Return [X, Y] of the center of cell containing provided text 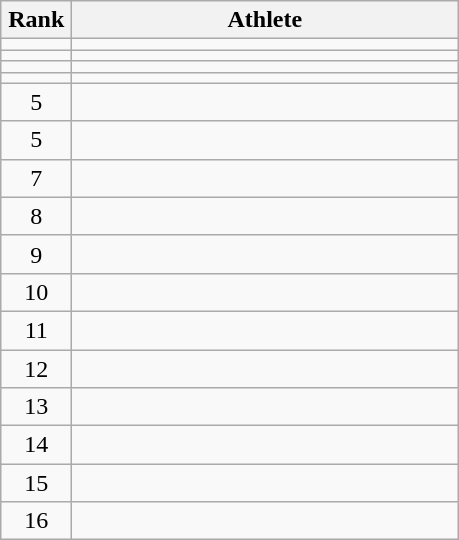
14 [36, 445]
10 [36, 292]
9 [36, 254]
11 [36, 330]
Athlete [265, 20]
12 [36, 369]
7 [36, 178]
13 [36, 407]
8 [36, 216]
16 [36, 521]
Rank [36, 20]
15 [36, 483]
